Return the [X, Y] coordinate for the center point of the cell that contains the specified text.  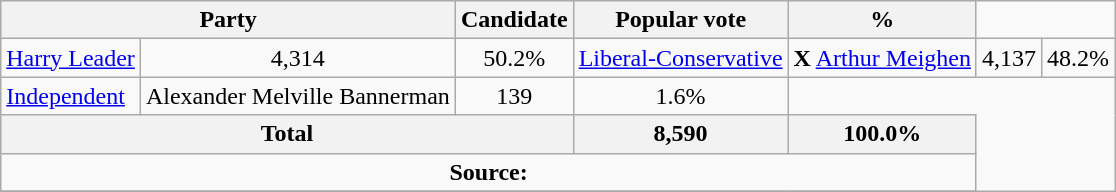
50.2% [514, 58]
8,590 [680, 134]
Total [287, 134]
Candidate [514, 20]
139 [514, 96]
48.2% [1078, 58]
% [882, 20]
Source: [489, 172]
Party [228, 20]
Popular vote [680, 20]
1.6% [680, 96]
X Arthur Meighen [882, 58]
Harry Leader [71, 58]
4,137 [1008, 58]
100.0% [882, 134]
Liberal-Conservative [680, 58]
Independent [71, 96]
4,314 [298, 58]
Alexander Melville Bannerman [298, 96]
